Capture the cell that displays the provided text and extract its (x, y) central coordinate. 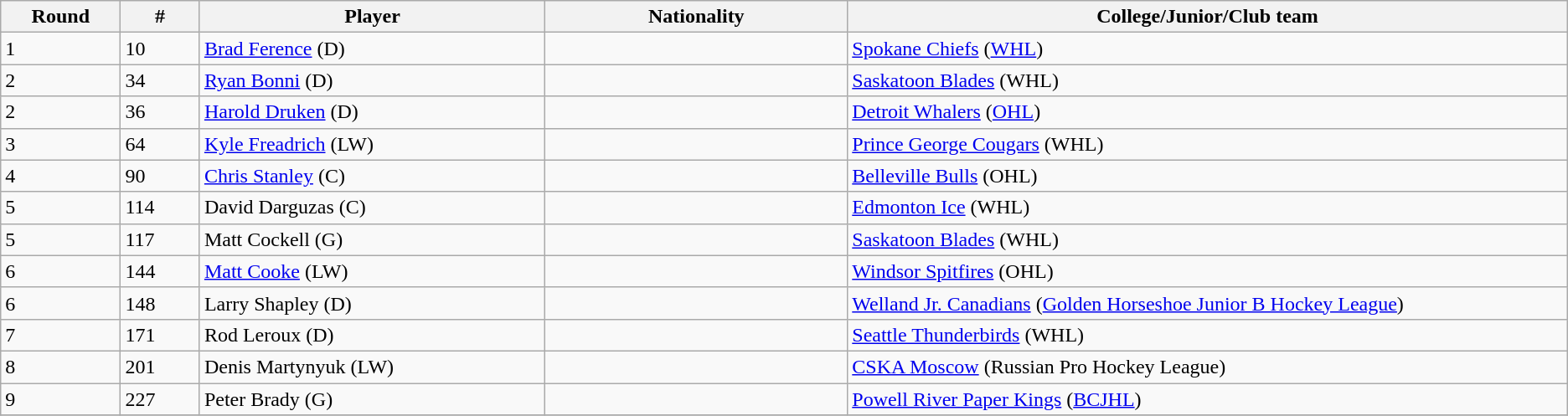
Rod Leroux (D) (372, 335)
Matt Cockell (G) (372, 239)
Prince George Cougars (WHL) (1208, 144)
4 (60, 176)
1 (60, 49)
Windsor Spitfires (OHL) (1208, 271)
Seattle Thunderbirds (WHL) (1208, 335)
201 (160, 367)
90 (160, 176)
227 (160, 399)
Brad Ference (D) (372, 49)
Belleville Bulls (OHL) (1208, 176)
Peter Brady (G) (372, 399)
34 (160, 80)
Harold Druken (D) (372, 112)
8 (60, 367)
# (160, 17)
64 (160, 144)
Welland Jr. Canadians (Golden Horseshoe Junior B Hockey League) (1208, 303)
Powell River Paper Kings (BCJHL) (1208, 399)
114 (160, 208)
Edmonton Ice (WHL) (1208, 208)
Matt Cooke (LW) (372, 271)
117 (160, 239)
Larry Shapley (D) (372, 303)
College/Junior/Club team (1208, 17)
Detroit Whalers (OHL) (1208, 112)
Kyle Freadrich (LW) (372, 144)
Spokane Chiefs (WHL) (1208, 49)
9 (60, 399)
Nationality (697, 17)
Chris Stanley (C) (372, 176)
Denis Martynyuk (LW) (372, 367)
Round (60, 17)
7 (60, 335)
144 (160, 271)
3 (60, 144)
36 (160, 112)
David Darguzas (C) (372, 208)
Ryan Bonni (D) (372, 80)
148 (160, 303)
171 (160, 335)
CSKA Moscow (Russian Pro Hockey League) (1208, 367)
Player (372, 17)
10 (160, 49)
